Detect which cell encompasses the target text, then output its (x, y) center coordinate. 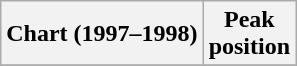
Peakposition (249, 34)
Chart (1997–1998) (102, 34)
